Scan for the cell matching the given text and deliver its (X, Y) coordinate at center. 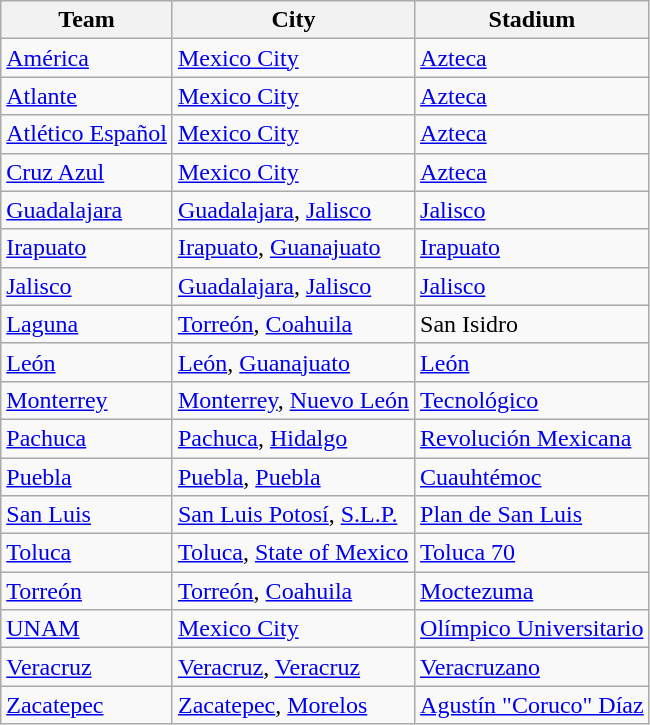
Toluca (87, 553)
Atlético Español (87, 134)
Laguna (87, 324)
Monterrey (87, 400)
Cuauhtémoc (532, 477)
Plan de San Luis (532, 515)
City (293, 20)
Guadalajara (87, 210)
San Luis Potosí, S.L.P. (293, 515)
Toluca 70 (532, 553)
América (87, 58)
Cruz Azul (87, 172)
Stadium (532, 20)
Toluca, State of Mexico (293, 553)
San Isidro (532, 324)
Atlante (87, 96)
Puebla (87, 477)
Team (87, 20)
Olímpico Universitario (532, 629)
Veracruz (87, 667)
Irapuato, Guanajuato (293, 248)
Pachuca, Hidalgo (293, 438)
Zacatepec, Morelos (293, 705)
Revolución Mexicana (532, 438)
UNAM (87, 629)
Zacatepec (87, 705)
Veracruz, Veracruz (293, 667)
Puebla, Puebla (293, 477)
Agustín "Coruco" Díaz (532, 705)
San Luis (87, 515)
Monterrey, Nuevo León (293, 400)
León, Guanajuato (293, 362)
Veracruzano (532, 667)
Pachuca (87, 438)
Tecnológico (532, 400)
Torreón (87, 591)
Moctezuma (532, 591)
